From the cell containing the given text, extract its center point as [X, Y] coordinate. 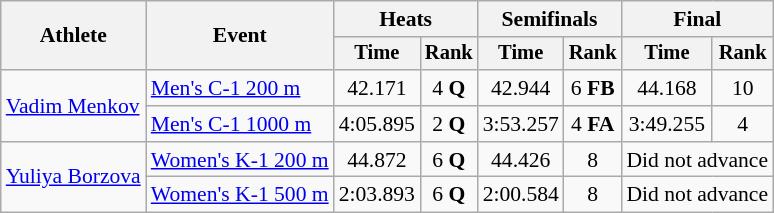
Heats [406, 19]
3:53.257 [521, 124]
6 FB [593, 88]
Athlete [74, 36]
Semifinals [550, 19]
2 Q [449, 124]
4 [742, 124]
4:05.895 [377, 124]
44.426 [521, 160]
Event [240, 36]
Final [697, 19]
44.168 [666, 88]
Men's C-1 1000 m [240, 124]
3:49.255 [666, 124]
Vadim Menkov [74, 106]
Women's K-1 200 m [240, 160]
2:03.893 [377, 195]
44.872 [377, 160]
Yuliya Borzova [74, 178]
4 FA [593, 124]
2:00.584 [521, 195]
42.171 [377, 88]
10 [742, 88]
4 Q [449, 88]
Women's K-1 500 m [240, 195]
42.944 [521, 88]
Men's C-1 200 m [240, 88]
